Find where the given text appears and provide that cell's center as [x, y] coordinate. 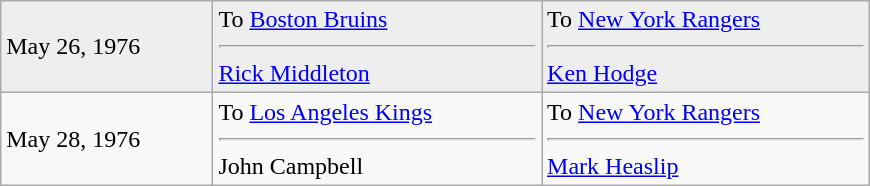
May 26, 1976 [107, 47]
May 28, 1976 [107, 139]
To Boston BruinsRick Middleton [378, 47]
To New York RangersMark Heaslip [706, 139]
To Los Angeles KingsJohn Campbell [378, 139]
To New York RangersKen Hodge [706, 47]
